Find where the given text appears and provide that cell's center as [X, Y] coordinate. 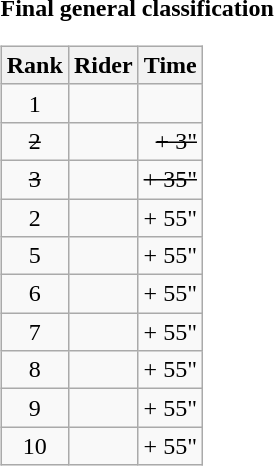
10 [34, 446]
+ 3" [170, 141]
3 [34, 179]
+ 35" [170, 179]
8 [34, 370]
5 [34, 256]
Rider [103, 65]
1 [34, 103]
9 [34, 408]
6 [34, 294]
7 [34, 332]
Rank [34, 65]
Time [170, 65]
